Find where the given text appears and provide that cell's center as (x, y) coordinate. 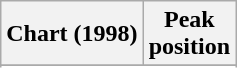
Peakposition (189, 34)
Chart (1998) (72, 34)
